Locate the cell with the specified text and output its [X, Y] center coordinate. 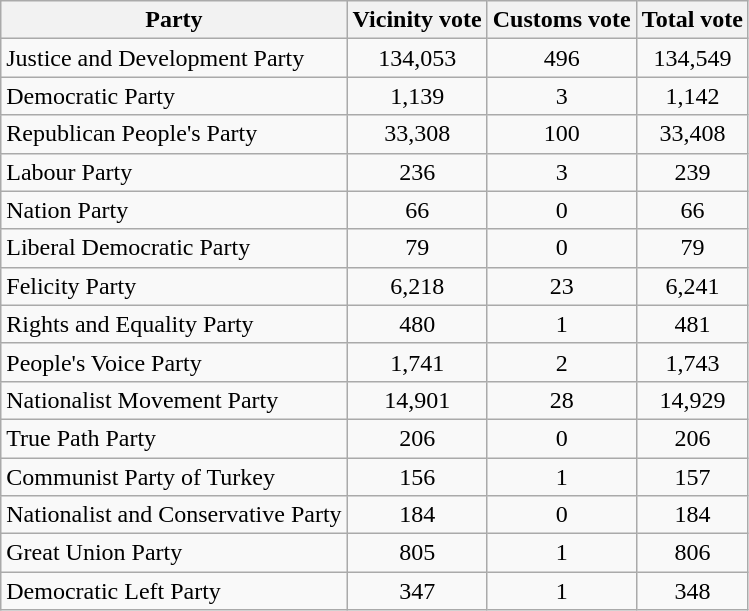
Rights and Equality Party [174, 324]
2 [562, 362]
480 [417, 324]
496 [562, 58]
Felicity Party [174, 286]
Republican People's Party [174, 134]
Nationalist and Conservative Party [174, 515]
Communist Party of Turkey [174, 477]
156 [417, 477]
236 [417, 172]
28 [562, 400]
Democratic Left Party [174, 591]
481 [692, 324]
33,408 [692, 134]
6,241 [692, 286]
805 [417, 553]
806 [692, 553]
134,053 [417, 58]
Total vote [692, 20]
Justice and Development Party [174, 58]
1,142 [692, 96]
Great Union Party [174, 553]
Liberal Democratic Party [174, 248]
Democratic Party [174, 96]
1,743 [692, 362]
1,741 [417, 362]
239 [692, 172]
14,901 [417, 400]
6,218 [417, 286]
347 [417, 591]
True Path Party [174, 438]
Party [174, 20]
People's Voice Party [174, 362]
Labour Party [174, 172]
157 [692, 477]
23 [562, 286]
134,549 [692, 58]
100 [562, 134]
1,139 [417, 96]
Nationalist Movement Party [174, 400]
Vicinity vote [417, 20]
14,929 [692, 400]
33,308 [417, 134]
Customs vote [562, 20]
Nation Party [174, 210]
348 [692, 591]
